Pinpoint the cell where the given text exists, returning its [x, y] midpoint coordinate. 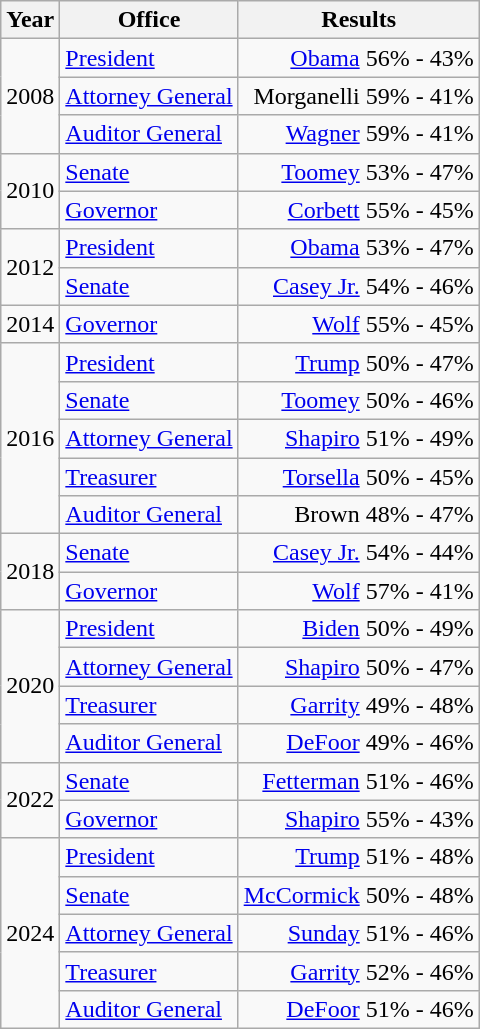
2014 [30, 324]
Garrity 52% - 46% [358, 971]
Shapiro 51% - 49% [358, 438]
2024 [30, 933]
Toomey 50% - 46% [358, 400]
DeFoor 51% - 46% [358, 1009]
Morganelli 59% - 41% [358, 96]
2020 [30, 686]
2012 [30, 267]
Office [149, 20]
2016 [30, 438]
2010 [30, 191]
Year [30, 20]
Sunday 51% - 46% [358, 933]
Garrity 49% - 48% [358, 705]
2018 [30, 572]
Corbett 55% - 45% [358, 210]
Toomey 53% - 47% [358, 172]
Fetterman 51% - 46% [358, 781]
Trump 51% - 48% [358, 857]
2008 [30, 96]
Wolf 55% - 45% [358, 324]
Trump 50% - 47% [358, 362]
Shapiro 55% - 43% [358, 819]
Results [358, 20]
Obama 53% - 47% [358, 248]
Wagner 59% - 41% [358, 134]
Obama 56% - 43% [358, 58]
McCormick 50% - 48% [358, 895]
Biden 50% - 49% [358, 629]
Casey Jr. 54% - 44% [358, 553]
Wolf 57% - 41% [358, 591]
Brown 48% - 47% [358, 515]
Shapiro 50% - 47% [358, 667]
Casey Jr. 54% - 46% [358, 286]
Torsella 50% - 45% [358, 477]
DeFoor 49% - 46% [358, 743]
2022 [30, 800]
